For the text-containing cell, return its midpoint in [X, Y] coordinate format. 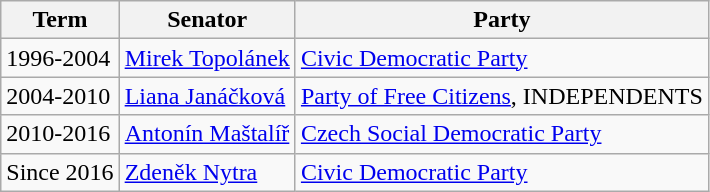
Mirek Topolánek [207, 58]
Term [60, 20]
Czech Social Democratic Party [502, 134]
2004-2010 [60, 96]
1996-2004 [60, 58]
Party of Free Citizens, INDEPENDENTS [502, 96]
Senator [207, 20]
Antonín Maštalíř [207, 134]
Zdeněk Nytra [207, 172]
Liana Janáčková [207, 96]
Since 2016 [60, 172]
2010-2016 [60, 134]
Party [502, 20]
